Return the [X, Y] coordinate for the center point of the cell that contains the specified text.  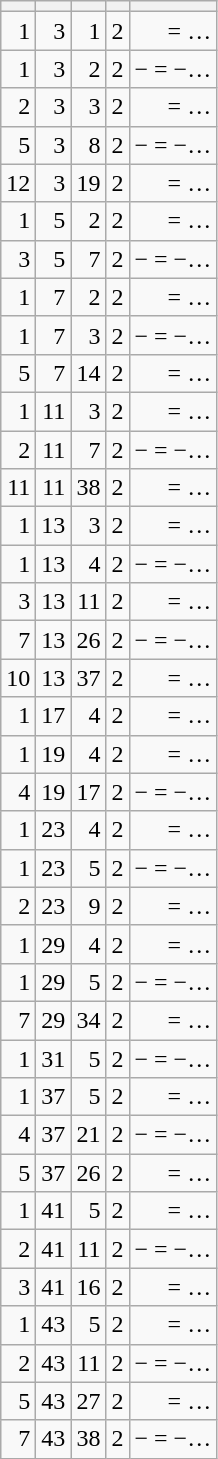
16 [88, 1287]
8 [88, 145]
14 [88, 373]
27 [88, 1401]
31 [54, 1059]
34 [88, 1020]
21 [88, 1135]
12 [18, 183]
9 [88, 906]
10 [18, 678]
